Provide the [x, y] coordinate of the cell's center where the given text is located.  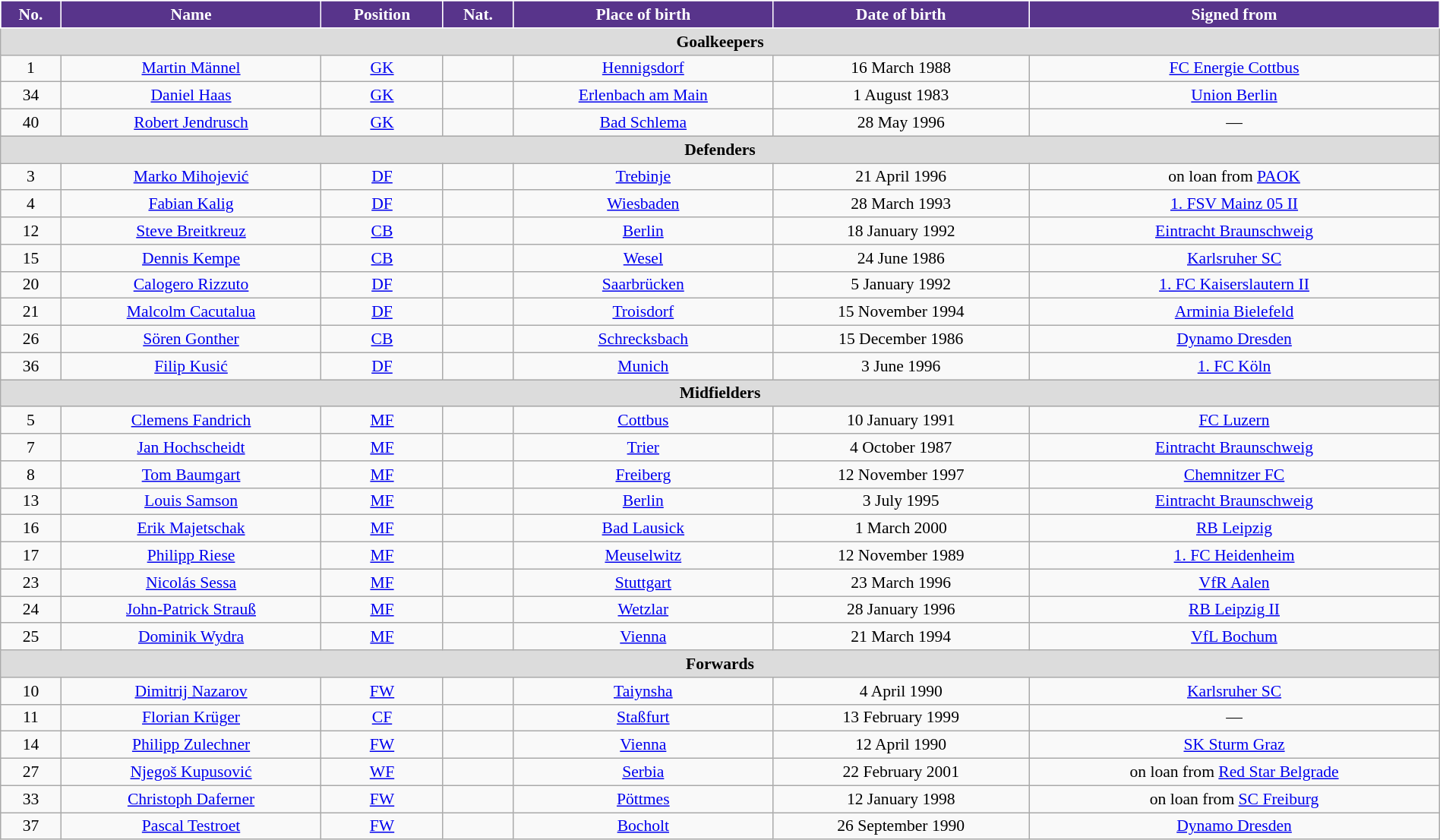
RB Leipzig [1234, 529]
Date of birth [901, 14]
13 [30, 501]
24 [30, 610]
Place of birth [643, 14]
28 March 1993 [901, 204]
on loan from PAOK [1234, 177]
Christoph Daferner [191, 799]
Saarbrücken [643, 285]
Bocholt [643, 826]
Defenders [720, 150]
1. FC Kaiserslautern II [1234, 285]
VfR Aalen [1234, 583]
Dennis Kempe [191, 258]
Schrecksbach [643, 339]
28 January 1996 [901, 610]
12 [30, 231]
1 [30, 68]
Munich [643, 366]
Signed from [1234, 14]
23 [30, 583]
40 [30, 123]
25 [30, 637]
1. FSV Mainz 05 II [1234, 204]
Calogero Rizzuto [191, 285]
Hennigsdorf [643, 68]
Taiynsha [643, 691]
23 March 1996 [901, 583]
Dimitrij Nazarov [191, 691]
Philipp Zulechner [191, 745]
Union Berlin [1234, 96]
Pascal Testroet [191, 826]
Bad Lausick [643, 529]
21 [30, 312]
1. FC Köln [1234, 366]
Erik Majetschak [191, 529]
17 [30, 556]
Trebinje [643, 177]
1. FC Heidenheim [1234, 556]
on loan from SC Freiburg [1234, 799]
Position [382, 14]
15 [30, 258]
26 [30, 339]
Sören Gonther [191, 339]
CF [382, 718]
Marko Mihojević [191, 177]
Bad Schlema [643, 123]
Filip Kusić [191, 366]
John-Patrick Strauß [191, 610]
SK Sturm Graz [1234, 745]
12 November 1997 [901, 475]
16 [30, 529]
Meuselwitz [643, 556]
Staßfurt [643, 718]
12 November 1989 [901, 556]
on loan from Red Star Belgrade [1234, 772]
22 February 2001 [901, 772]
21 March 1994 [901, 637]
15 November 1994 [901, 312]
Midfielders [720, 393]
1 August 1983 [901, 96]
Pöttmes [643, 799]
Trier [643, 447]
Forwards [720, 664]
Daniel Haas [191, 96]
Cottbus [643, 421]
34 [30, 96]
5 [30, 421]
Erlenbach am Main [643, 96]
10 January 1991 [901, 421]
3 June 1996 [901, 366]
16 March 1988 [901, 68]
36 [30, 366]
Tom Baumgart [191, 475]
5 January 1992 [901, 285]
Robert Jendrusch [191, 123]
28 May 1996 [901, 123]
13 February 1999 [901, 718]
4 April 1990 [901, 691]
27 [30, 772]
4 October 1987 [901, 447]
Clemens Fandrich [191, 421]
8 [30, 475]
24 June 1986 [901, 258]
Florian Krüger [191, 718]
15 December 1986 [901, 339]
12 April 1990 [901, 745]
Arminia Bielefeld [1234, 312]
Njegoš Kupusović [191, 772]
Philipp Riese [191, 556]
Serbia [643, 772]
Steve Breitkreuz [191, 231]
3 July 1995 [901, 501]
1 March 2000 [901, 529]
Nat. [478, 14]
Louis Samson [191, 501]
18 January 1992 [901, 231]
Chemnitzer FC [1234, 475]
14 [30, 745]
20 [30, 285]
Freiberg [643, 475]
3 [30, 177]
Wiesbaden [643, 204]
Martin Männel [191, 68]
11 [30, 718]
Wesel [643, 258]
Malcolm Cacutalua [191, 312]
Wetzlar [643, 610]
26 September 1990 [901, 826]
No. [30, 14]
Stuttgart [643, 583]
33 [30, 799]
10 [30, 691]
Fabian Kalig [191, 204]
VfL Bochum [1234, 637]
Troisdorf [643, 312]
Goalkeepers [720, 42]
WF [382, 772]
Nicolás Sessa [191, 583]
21 April 1996 [901, 177]
Dominik Wydra [191, 637]
FC Energie Cottbus [1234, 68]
Name [191, 14]
4 [30, 204]
12 January 1998 [901, 799]
Jan Hochscheidt [191, 447]
FC Luzern [1234, 421]
7 [30, 447]
RB Leipzig II [1234, 610]
37 [30, 826]
